Identify which cell holds the provided text, then report its (X, Y) central coordinate. 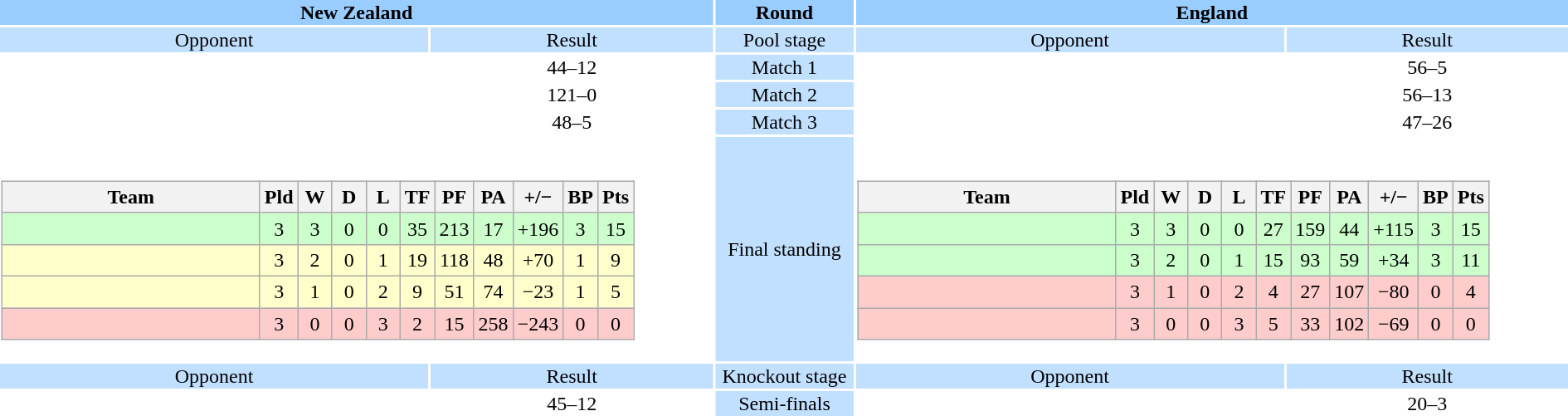
44–12 (572, 67)
102 (1349, 323)
+34 (1394, 260)
Match 2 (784, 95)
45–12 (572, 404)
74 (493, 291)
Round (784, 12)
213 (455, 228)
17 (493, 228)
33 (1311, 323)
107 (1349, 291)
Team Pld W D L TF PF PA +/− BP Pts 3 3 0 0 35 213 17 +196 3 15 3 2 0 1 19 118 48 +70 1 9 3 1 0 2 9 51 74 −23 1 5 3 0 0 3 2 15 258 −243 0 0 (357, 249)
48–5 (572, 122)
51 (455, 291)
47–26 (1427, 122)
+196 (538, 228)
Pool stage (784, 40)
New Zealand (357, 12)
Final standing (784, 249)
44 (1349, 228)
England (1212, 12)
20–3 (1427, 404)
−69 (1394, 323)
+115 (1394, 228)
Match 3 (784, 122)
35 (417, 228)
118 (455, 260)
−23 (538, 291)
19 (417, 260)
Match 1 (784, 67)
−80 (1394, 291)
48 (493, 260)
93 (1311, 260)
159 (1311, 228)
11 (1470, 260)
Knockout stage (784, 376)
+70 (538, 260)
56–13 (1427, 95)
Team Pld W D L TF PF PA +/− BP Pts 3 3 0 0 27 159 44 +115 3 15 3 2 0 1 15 93 59 +34 3 11 3 1 0 2 4 27 107 −80 0 4 3 0 0 3 5 33 102 −69 0 0 (1212, 249)
121–0 (572, 95)
−243 (538, 323)
56–5 (1427, 67)
59 (1349, 260)
Semi-finals (784, 404)
258 (493, 323)
